Return [x, y] of the center of cell containing provided text 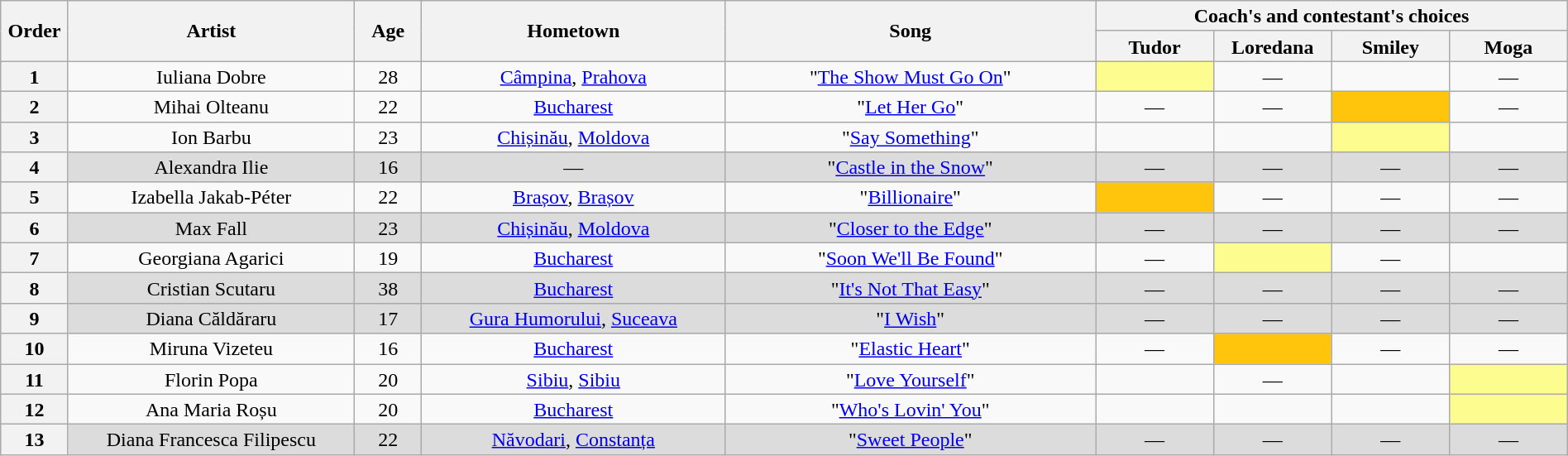
Gura Humorului, Suceava [574, 318]
7 [35, 258]
2 [35, 106]
"Love Yourself" [911, 379]
"Closer to the Edge" [911, 228]
Ion Barbu [211, 137]
Diana Căldăraru [211, 318]
28 [389, 76]
11 [35, 379]
Ana Maria Roșu [211, 409]
19 [389, 258]
Order [35, 31]
"Say Something" [911, 137]
Izabella Jakab-Péter [211, 197]
"Sweet People" [911, 440]
1 [35, 76]
Age [389, 31]
"Who's Lovin' You" [911, 409]
9 [35, 318]
Max Fall [211, 228]
10 [35, 349]
Loredana [1272, 46]
Florin Popa [211, 379]
Coach's and contestant's choices [1331, 17]
Năvodari, Constanța [574, 440]
Sibiu, Sibiu [574, 379]
Brașov, Brașov [574, 197]
Georgiana Agarici [211, 258]
38 [389, 288]
Moga [1508, 46]
Diana Francesca Filipescu [211, 440]
Smiley [1391, 46]
3 [35, 137]
Miruna Vizeteu [211, 349]
17 [389, 318]
13 [35, 440]
"The Show Must Go On" [911, 76]
"Let Her Go" [911, 106]
Tudor [1154, 46]
Artist [211, 31]
5 [35, 197]
Iuliana Dobre [211, 76]
Mihai Olteanu [211, 106]
"Elastic Heart" [911, 349]
"Castle in the Snow" [911, 167]
"I Wish" [911, 318]
Alexandra Ilie [211, 167]
Hometown [574, 31]
Cristian Scutaru [211, 288]
6 [35, 228]
8 [35, 288]
12 [35, 409]
"Soon We'll Be Found" [911, 258]
"It's Not That Easy" [911, 288]
"Billionaire" [911, 197]
Song [911, 31]
Câmpina, Prahova [574, 76]
4 [35, 167]
